Find where the given text appears and provide that cell's center as [x, y] coordinate. 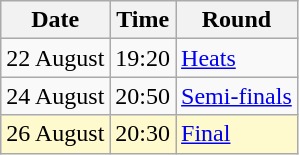
20:50 [143, 96]
Semi-finals [237, 96]
22 August [56, 58]
20:30 [143, 134]
24 August [56, 96]
19:20 [143, 58]
Round [237, 20]
Time [143, 20]
Final [237, 134]
Heats [237, 58]
26 August [56, 134]
Date [56, 20]
